Detect which cell encompasses the target text, then output its [x, y] center coordinate. 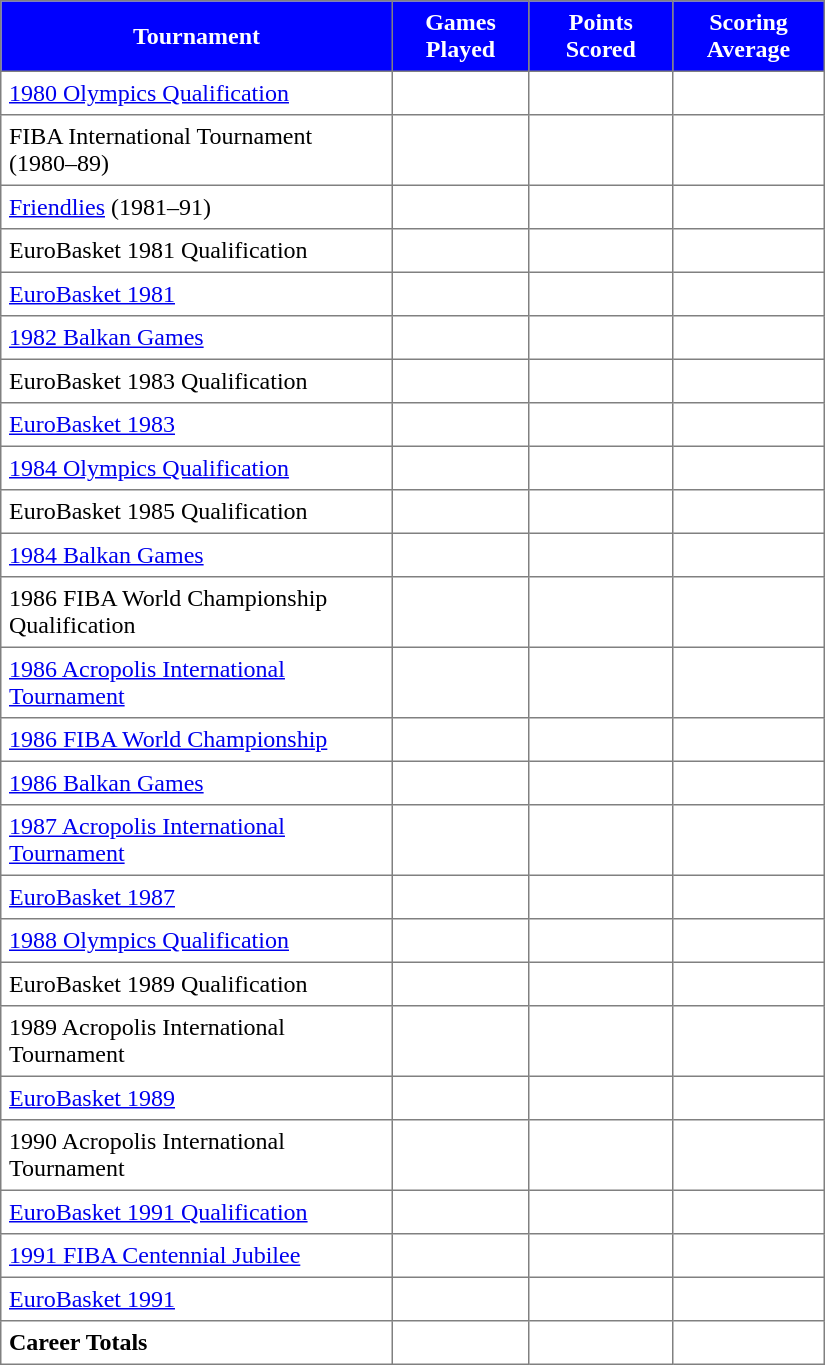
Friendlies (1981–91) [197, 207]
1989 Acropolis International Tournament [197, 1041]
EuroBasket 1989 [197, 1098]
1984 Balkan Games [197, 555]
1984 Olympics Qualification [197, 468]
1988 Olympics Qualification [197, 941]
EuroBasket 1991 Qualification [197, 1212]
Points Scored [601, 36]
1990 Acropolis International Tournament [197, 1155]
1982 Balkan Games [197, 338]
1986 FIBA World Championship [197, 740]
1987 Acropolis International Tournament [197, 840]
1991 FIBA Centennial Jubilee [197, 1256]
FIBA International Tournament (1980–89) [197, 150]
Games Played [460, 36]
Career Totals [197, 1343]
EuroBasket 1991 [197, 1299]
Scoring Average [749, 36]
1986 Acropolis International Tournament [197, 682]
1986 FIBA World Championship Qualification [197, 612]
Tournament [197, 36]
EuroBasket 1985 Qualification [197, 512]
EuroBasket 1983 [197, 425]
EuroBasket 1987 [197, 897]
EuroBasket 1989 Qualification [197, 984]
EuroBasket 1981 [197, 294]
EuroBasket 1983 Qualification [197, 381]
EuroBasket 1981 Qualification [197, 251]
1980 Olympics Qualification [197, 93]
1986 Balkan Games [197, 783]
